From the cell containing the given text, extract its center point as [x, y] coordinate. 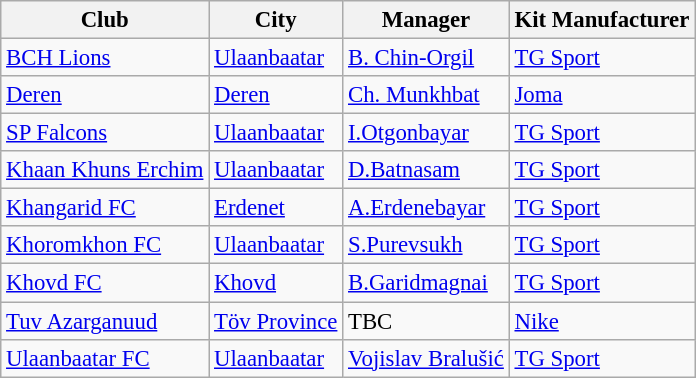
I.Otgonbayar [426, 133]
S.Purevsukh [426, 245]
TBC [426, 321]
City [276, 20]
Tuv Azarganuud [105, 321]
Töv Province [276, 321]
BCH Lions [105, 58]
Ch. Munkhbat [426, 95]
Khovd [276, 283]
Khangarid FC [105, 208]
B.Garidmagnai [426, 283]
Club [105, 20]
Khaan Khuns Erchim [105, 170]
Nike [602, 321]
Khoromkhon FC [105, 245]
Ulaanbaatar FC [105, 358]
Khovd FC [105, 283]
B. Chin-Orgil [426, 58]
SP Falcons [105, 133]
Joma [602, 95]
Kit Manufacturer [602, 20]
Vojislav Bralušić [426, 358]
D.Batnasam [426, 170]
Manager [426, 20]
A.Erdenebayar [426, 208]
Erdenet [276, 208]
